Search for the cell housing the specified text and yield its (X, Y) center coordinate. 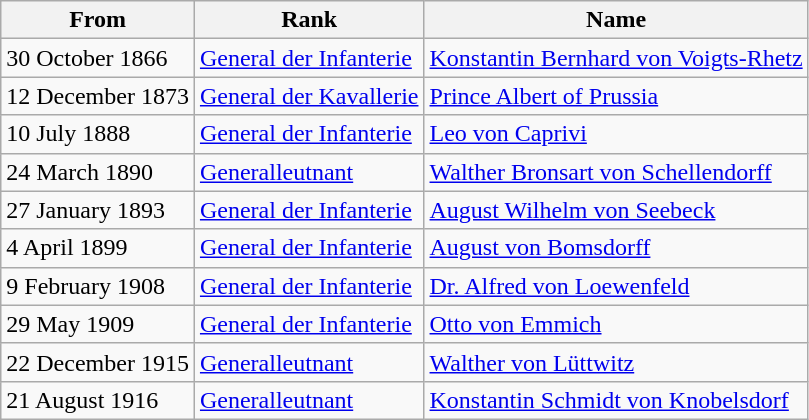
Walther Bronsart von Schellendorff (616, 172)
27 January 1893 (98, 210)
30 October 1866 (98, 58)
9 February 1908 (98, 286)
Walther von Lüttwitz (616, 362)
August von Bomsdorff (616, 248)
Leo von Caprivi (616, 134)
Name (616, 20)
August Wilhelm von Seebeck (616, 210)
Otto von Emmich (616, 324)
24 March 1890 (98, 172)
12 December 1873 (98, 96)
Konstantin Schmidt von Knobelsdorf (616, 400)
General der Kavallerie (309, 96)
Prince Albert of Prussia (616, 96)
29 May 1909 (98, 324)
Rank (309, 20)
From (98, 20)
Dr. Alfred von Loewenfeld (616, 286)
21 August 1916 (98, 400)
10 July 1888 (98, 134)
22 December 1915 (98, 362)
Konstantin Bernhard von Voigts-Rhetz (616, 58)
4 April 1899 (98, 248)
